Detect which cell encompasses the target text, then output its [x, y] center coordinate. 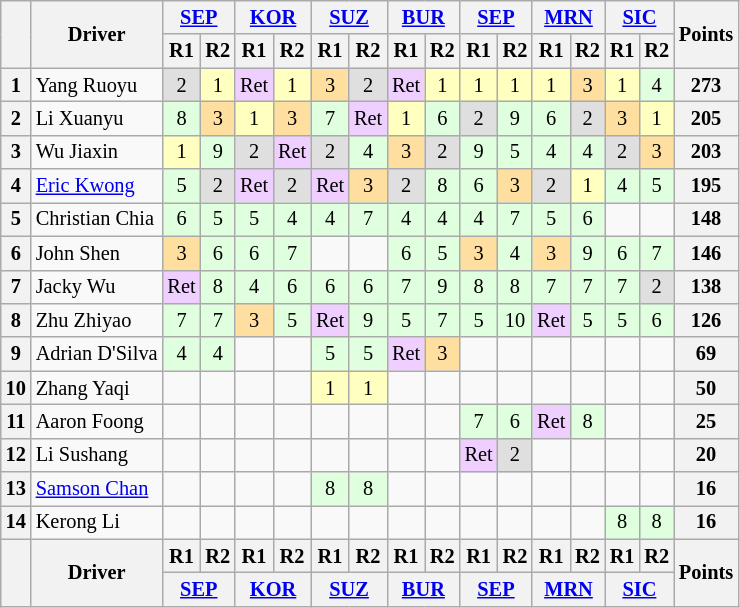
11 [16, 421]
148 [706, 219]
138 [706, 287]
205 [706, 118]
195 [706, 186]
Yang Ruoyu [97, 85]
Zhang Yaqi [97, 388]
John Shen [97, 253]
203 [706, 152]
Li Sushang [97, 455]
Wu Jiaxin [97, 152]
146 [706, 253]
Jacky Wu [97, 287]
Kerong Li [97, 522]
69 [706, 354]
13 [16, 489]
25 [706, 421]
Adrian D'Silva [97, 354]
12 [16, 455]
273 [706, 85]
Samson Chan [97, 489]
14 [16, 522]
50 [706, 388]
Zhu Zhiyao [97, 320]
126 [706, 320]
Li Xuanyu [97, 118]
Eric Kwong [97, 186]
Christian Chia [97, 219]
Aaron Foong [97, 421]
20 [706, 455]
